From the cell containing the given text, extract its center point as (X, Y) coordinate. 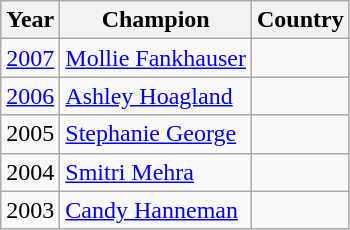
Mollie Fankhauser (156, 58)
2003 (30, 210)
Champion (156, 20)
Smitri Mehra (156, 172)
2007 (30, 58)
2006 (30, 96)
2004 (30, 172)
2005 (30, 134)
Year (30, 20)
Ashley Hoagland (156, 96)
Stephanie George (156, 134)
Candy Hanneman (156, 210)
Country (301, 20)
